For the text-containing cell, return its midpoint in [x, y] coordinate format. 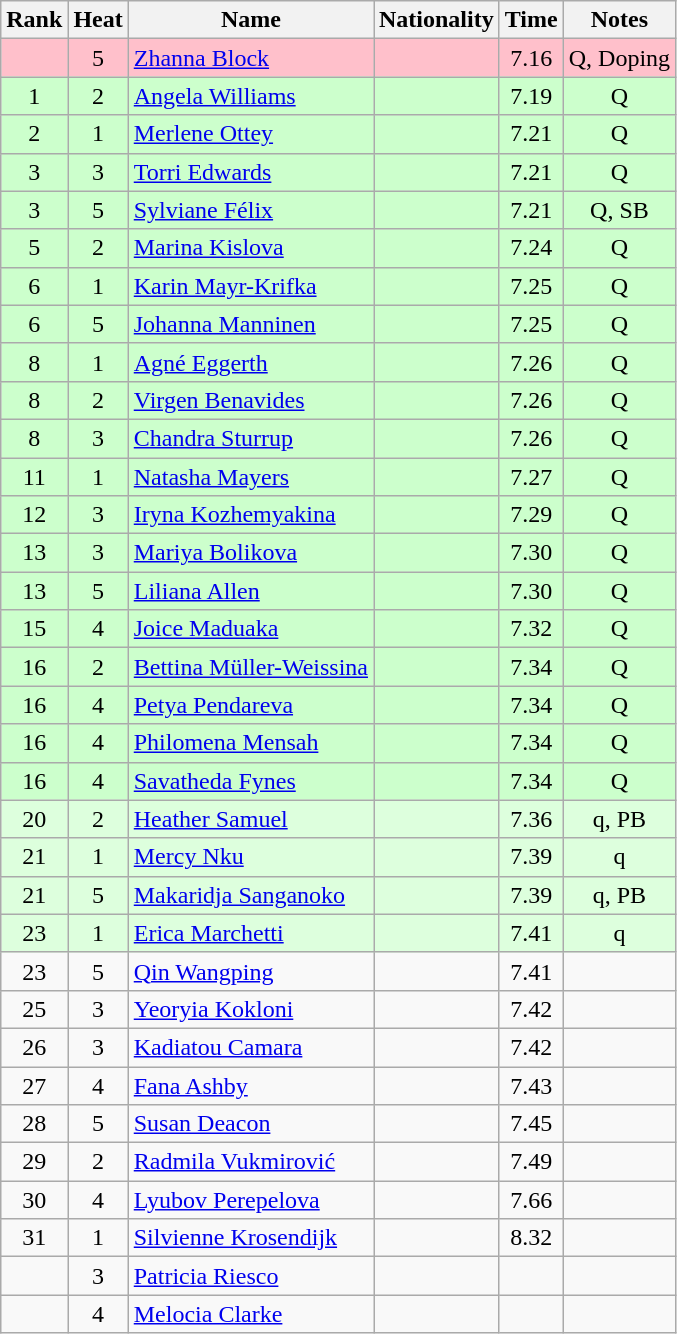
11 [34, 477]
7.49 [531, 1162]
Petya Pendareva [250, 705]
7.36 [531, 819]
Nationality [437, 20]
7.29 [531, 515]
Rank [34, 20]
20 [34, 819]
Angela Williams [250, 96]
Joice Maduaka [250, 629]
30 [34, 1200]
7.19 [531, 96]
Name [250, 20]
Silvienne Krosendijk [250, 1238]
Kadiatou Camara [250, 1047]
Patricia Riesco [250, 1276]
Susan Deacon [250, 1124]
Bettina Müller-Weissina [250, 667]
Mercy Nku [250, 857]
Merlene Ottey [250, 134]
7.24 [531, 248]
Torri Edwards [250, 172]
Savatheda Fynes [250, 781]
Johanna Manninen [250, 324]
15 [34, 629]
Q, SB [619, 210]
Lyubov Perepelova [250, 1200]
Natasha Mayers [250, 477]
Heather Samuel [250, 819]
Radmila Vukmirović [250, 1162]
28 [34, 1124]
26 [34, 1047]
Agné Eggerth [250, 362]
Philomena Mensah [250, 743]
Time [531, 20]
8.32 [531, 1238]
7.43 [531, 1085]
Liliana Allen [250, 591]
27 [34, 1085]
7.16 [531, 58]
29 [34, 1162]
7.27 [531, 477]
Qin Wangping [250, 971]
31 [34, 1238]
Erica Marchetti [250, 933]
Marina Kislova [250, 248]
Mariya Bolikova [250, 553]
7.45 [531, 1124]
Makaridja Sanganoko [250, 895]
Sylviane Félix [250, 210]
Q, Doping [619, 58]
Heat [98, 20]
7.66 [531, 1200]
Yeoryia Kokloni [250, 1009]
7.32 [531, 629]
Chandra Sturrup [250, 438]
Melocia Clarke [250, 1314]
Notes [619, 20]
Iryna Kozhemyakina [250, 515]
Zhanna Block [250, 58]
Karin Mayr-Krifka [250, 286]
12 [34, 515]
Virgen Benavides [250, 400]
25 [34, 1009]
Fana Ashby [250, 1085]
